Output the [x, y] coordinate of the center of the cell containing the given text.  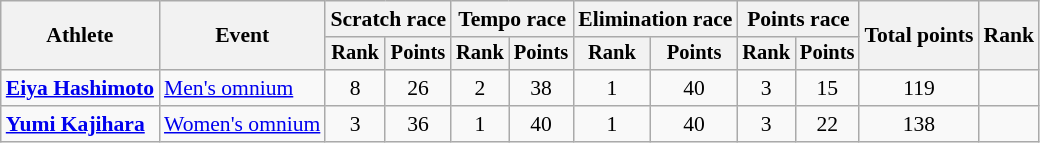
Athlete [80, 36]
2 [480, 88]
Scratch race [388, 19]
36 [418, 124]
8 [354, 88]
15 [827, 88]
Men's omnium [242, 88]
Eiya Hashimoto [80, 88]
26 [418, 88]
Tempo race [512, 19]
Event [242, 36]
119 [918, 88]
38 [541, 88]
Elimination race [655, 19]
Points race [798, 19]
Total points [918, 36]
22 [827, 124]
Women's omnium [242, 124]
Yumi Kajihara [80, 124]
138 [918, 124]
